Scan for the cell matching the given text and deliver its [x, y] coordinate at center. 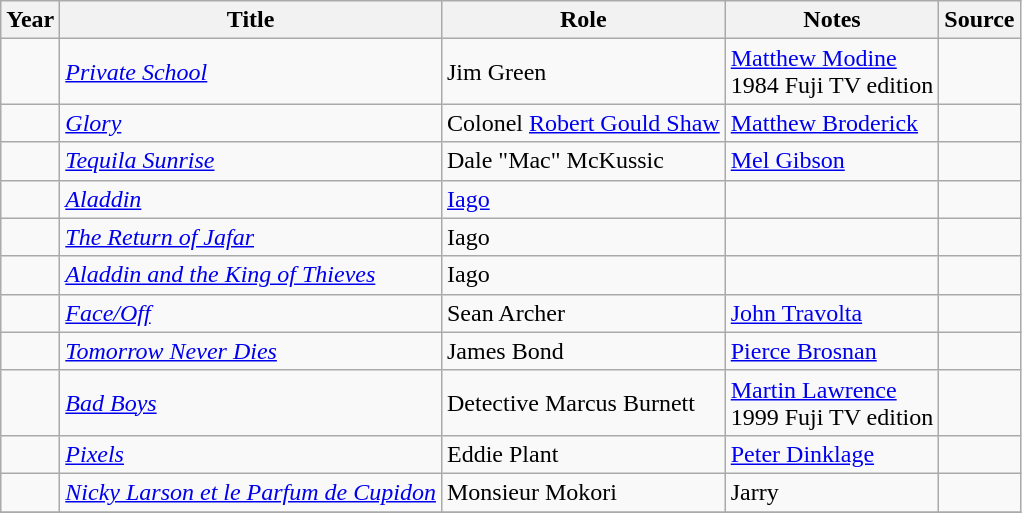
Aladdin and the King of Thieves [251, 275]
Title [251, 20]
Nicky Larson et le Parfum de Cupidon [251, 492]
Aladdin [251, 199]
Colonel Robert Gould Shaw [583, 123]
Matthew Modine1984 Fuji TV edition [832, 72]
Jarry [832, 492]
John Travolta [832, 313]
Glory [251, 123]
Pixels [251, 454]
Jim Green [583, 72]
Monsieur Mokori [583, 492]
Source [980, 20]
Detective Marcus Burnett [583, 402]
Dale "Mac" McKussic [583, 161]
Eddie Plant [583, 454]
Notes [832, 20]
Year [30, 20]
Peter Dinklage [832, 454]
Martin Lawrence1999 Fuji TV edition [832, 402]
Bad Boys [251, 402]
Sean Archer [583, 313]
Face/Off [251, 313]
Matthew Broderick [832, 123]
Role [583, 20]
Tomorrow Never Dies [251, 351]
Private School [251, 72]
Mel Gibson [832, 161]
The Return of Jafar [251, 237]
James Bond [583, 351]
Pierce Brosnan [832, 351]
Tequila Sunrise [251, 161]
